Detect which cell encompasses the target text, then output its (X, Y) center coordinate. 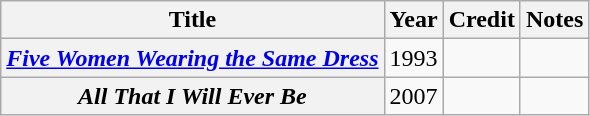
2007 (414, 96)
Notes (554, 20)
Credit (482, 20)
All That I Will Ever Be (192, 96)
Year (414, 20)
Title (192, 20)
1993 (414, 58)
Five Women Wearing the Same Dress (192, 58)
